For the text-containing cell, return its midpoint in [x, y] coordinate format. 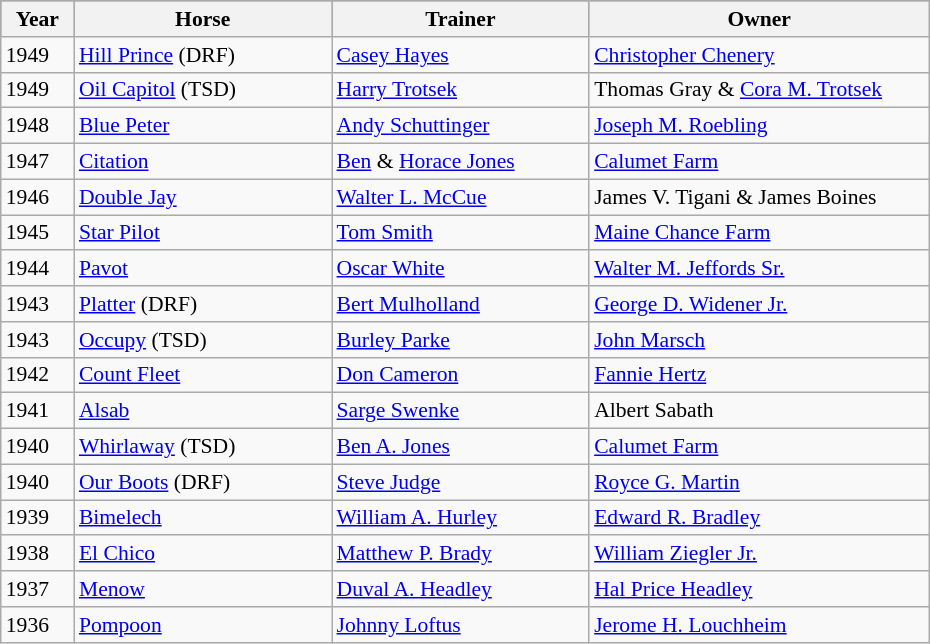
William A. Hurley [461, 518]
Double Jay [203, 197]
1936 [38, 625]
1946 [38, 197]
William Ziegler Jr. [759, 554]
Fannie Hertz [759, 375]
Steve Judge [461, 482]
Walter M. Jeffords Sr. [759, 269]
Our Boots (DRF) [203, 482]
1939 [38, 518]
Oil Capitol (TSD) [203, 90]
Count Fleet [203, 375]
Bimelech [203, 518]
1948 [38, 126]
Royce G. Martin [759, 482]
1945 [38, 233]
Walter L. McCue [461, 197]
Owner [759, 19]
1941 [38, 411]
Christopher Chenery [759, 55]
Oscar White [461, 269]
Star Pilot [203, 233]
Thomas Gray & Cora M. Trotsek [759, 90]
Blue Peter [203, 126]
Ben & Horace Jones [461, 162]
George D. Widener Jr. [759, 304]
Sarge Swenke [461, 411]
Duval A. Headley [461, 589]
Citation [203, 162]
James V. Tigani & James Boines [759, 197]
Whirlaway (TSD) [203, 447]
Harry Trotsek [461, 90]
Edward R. Bradley [759, 518]
Hal Price Headley [759, 589]
Menow [203, 589]
1938 [38, 554]
Jerome H. Louchheim [759, 625]
Matthew P. Brady [461, 554]
Tom Smith [461, 233]
1942 [38, 375]
Platter (DRF) [203, 304]
Hill Prince (DRF) [203, 55]
Pavot [203, 269]
Horse [203, 19]
Albert Sabath [759, 411]
Pompoon [203, 625]
Ben A. Jones [461, 447]
1947 [38, 162]
Andy Schuttinger [461, 126]
Don Cameron [461, 375]
Casey Hayes [461, 55]
Alsab [203, 411]
Johnny Loftus [461, 625]
Joseph M. Roebling [759, 126]
1944 [38, 269]
Bert Mulholland [461, 304]
Year [38, 19]
Maine Chance Farm [759, 233]
Trainer [461, 19]
El Chico [203, 554]
Burley Parke [461, 340]
Occupy (TSD) [203, 340]
1937 [38, 589]
John Marsch [759, 340]
